Scan for the cell matching the given text and deliver its (X, Y) coordinate at center. 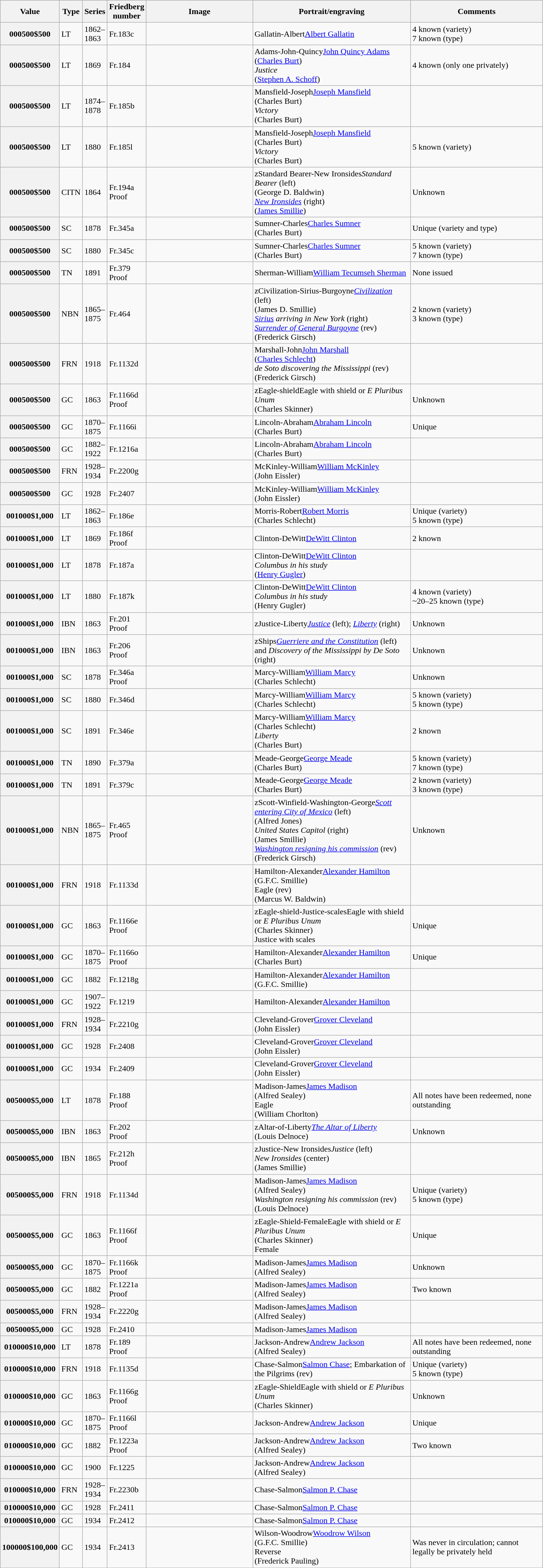
Fr.202Proof (127, 1131)
Fr.2407 (127, 494)
Portrait/engraving (331, 12)
Marshall-JohnJohn Marshall(Charles Schlecht)de Soto discovering the Mississippi (rev)(Frederick Girsch) (331, 364)
Fr.1221aProof (127, 1289)
Hamilton-AlexanderAlexander Hamilton(Charles Burt) (331, 957)
zEagle-ShieldEagle with shield or E Pluribus Unum(Charles Skinner) (331, 1396)
Fr.1166dProof (127, 400)
Fr.2230b (127, 1490)
zAltar-of-LibertyThe Altar of Liberty(Louis Delnoce) (331, 1131)
Unique (variety and type) (477, 228)
Fr.186e (127, 516)
Chase-SalmonSalmon Chase; Embarkation of the Pilgrims (rev) (331, 1369)
Fr.189Proof (127, 1347)
zJustice-New IronsidesJustice (left) New Ironsides (center)(James Smillie) (331, 1158)
Fr.187k (127, 597)
Fr.2210g (127, 1024)
zEagle-shield-Justice-scalesEagle with shield or E Pluribus Unum(Charles Skinner)Justice with scales (331, 926)
Fr.1166i (127, 427)
1890 (95, 762)
Fr.206Proof (127, 650)
CITN (71, 192)
Image (199, 12)
Fr.1166kProof (127, 1267)
zShipsGuerriere and the Constitution (left) and Discovery of the Mississippi by De Soto (right) (331, 650)
Hamilton-AlexanderAlexander Hamilton (331, 1002)
100000$100,000 (30, 1547)
Fr.2408 (127, 1046)
Series (95, 12)
zEagle-shieldEagle with shield or E Pluribus Unum(Charles Skinner) (331, 400)
Madison-JamesJames Madison (331, 1329)
Fr.346d (127, 699)
Fr.1218g (127, 979)
Fr.1132d (127, 364)
Fr.465Proof (127, 830)
1865 (95, 1158)
Was never in circulation; cannot legally be privately held (477, 1547)
Fr.1225 (127, 1468)
Madison-JamesJames Madison(Alfred Sealey)Washington resigning his commission (rev)(Louis Delnoce) (331, 1194)
Fr.1166eProof (127, 926)
Fr.379a (127, 762)
Gallatin-AlbertAlbert Gallatin (331, 34)
Fr.345c (127, 251)
Fr.1134d (127, 1194)
Morris-RobertRobert Morris(Charles Schlecht) (331, 516)
Fr.201Proof (127, 623)
Friedberg number (127, 12)
Sherman-WilliamWilliam Tecumseh Sherman (331, 273)
1907–1922 (95, 1002)
Fr.1219 (127, 1002)
Fr.1166oProof (127, 957)
Fr.379c (127, 785)
1882–1922 (95, 449)
Fr.379Proof (127, 273)
Fr.346aProof (127, 677)
Madison-JamesJames Madison(Alfred Sealey)Eagle(William Chorlton) (331, 1100)
Type (71, 12)
Adams-John-QuincyJohn Quincy Adams(Charles Burt)Justice(Stephen A. Schoff) (331, 65)
Fr.2413 (127, 1547)
Fr.2411 (127, 1507)
Fr.185l (127, 147)
Fr.2410 (127, 1329)
Value (30, 12)
4 known (variety)~20–25 known (type) (477, 597)
Fr.212hProof (127, 1158)
zJustice-LibertyJustice (left); Liberty (right) (331, 623)
Fr.186fProof (127, 538)
Fr.1166lProof (127, 1423)
zEagle-Shield-FemaleEagle with shield or E Pluribus Unum(Charles Skinner)Female (331, 1235)
Fr.1135d (127, 1369)
Fr.1166fProof (127, 1235)
Fr.187a (127, 565)
Marcy-WilliamWilliam Marcy(Charles Schlecht)Liberty(Charles Burt) (331, 731)
Hamilton-AlexanderAlexander Hamilton(G.F.C. Smillie)Eagle (rev)(Marcus W. Baldwin) (331, 885)
5 known (variety)5 known (type) (477, 699)
Fr.2409 (127, 1068)
Wilson-WoodrowWoodrow Wilson(G.F.C. Smillie)Reverse(Frederick Pauling) (331, 1547)
None issued (477, 273)
Clinton-DeWittDeWitt Clinton (331, 538)
Fr.346e (127, 731)
Fr.464 (127, 314)
Fr.345a (127, 228)
Fr.183c (127, 34)
5 known (variety) (477, 147)
4 known (variety)7 known (type) (477, 34)
Fr.1133d (127, 885)
1864 (95, 192)
Fr.185b (127, 106)
Fr.1166gProof (127, 1396)
Fr.188Proof (127, 1100)
1874–1878 (95, 106)
Fr.2412 (127, 1520)
1900 (95, 1468)
Fr.184 (127, 65)
Comments (477, 12)
4 known (only one privately) (477, 65)
Fr.2200g (127, 471)
Hamilton-AlexanderAlexander Hamilton(G.F.C. Smillie) (331, 979)
Fr.1223aProof (127, 1445)
Fr.194aProof (127, 192)
Fr.1216a (127, 449)
Jackson-AndrewAndrew Jackson (331, 1423)
zStandard Bearer-New IronsidesStandard Bearer (left)(George D. Baldwin)New Ironsides (right)(James Smillie) (331, 192)
Fr.2220g (127, 1312)
